For the text-containing cell, return its midpoint in [x, y] coordinate format. 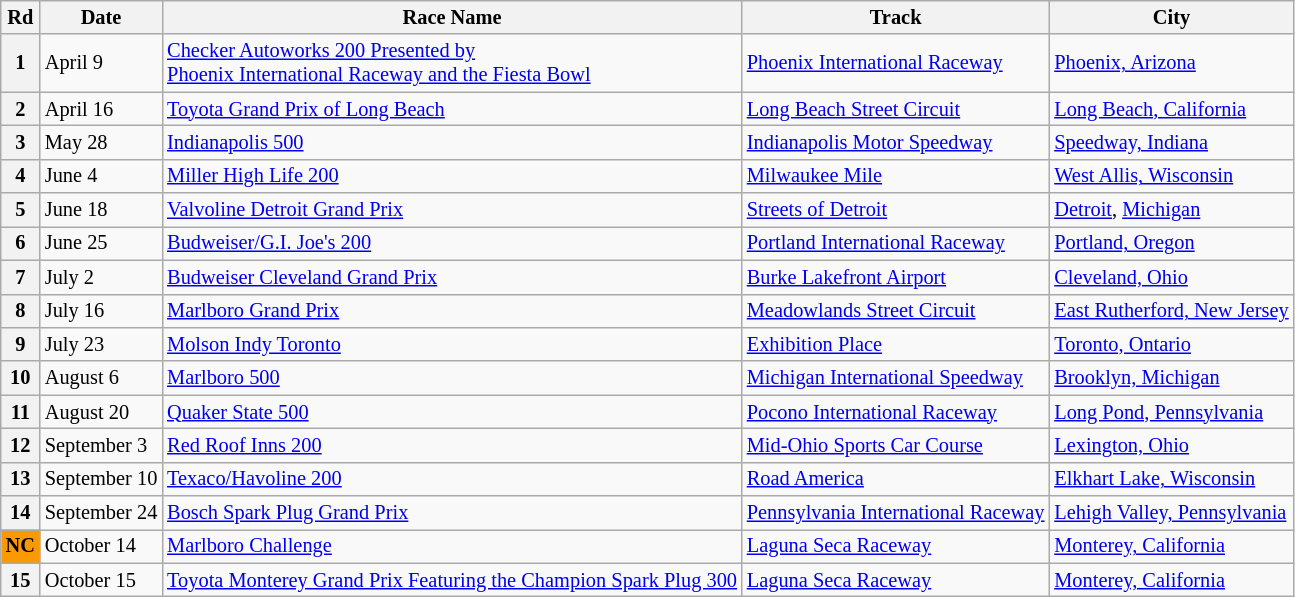
Long Beach, California [1171, 109]
Quaker State 500 [452, 412]
October 14 [101, 546]
Exhibition Place [896, 344]
West Allis, Wisconsin [1171, 176]
Lexington, Ohio [1171, 445]
Date [101, 17]
Valvoline Detroit Grand Prix [452, 210]
May 28 [101, 142]
9 [20, 344]
Phoenix, Arizona [1171, 63]
6 [20, 243]
June 25 [101, 243]
7 [20, 277]
Bosch Spark Plug Grand Prix [452, 513]
Lehigh Valley, Pennsylvania [1171, 513]
April 16 [101, 109]
Milwaukee Mile [896, 176]
Road America [896, 479]
Cleveland, Ohio [1171, 277]
Toyota Monterey Grand Prix Featuring the Champion Spark Plug 300 [452, 580]
1 [20, 63]
Elkhart Lake, Wisconsin [1171, 479]
September 10 [101, 479]
East Rutherford, New Jersey [1171, 311]
Burke Lakefront Airport [896, 277]
Track [896, 17]
August 6 [101, 378]
August 20 [101, 412]
Speedway, Indiana [1171, 142]
Michigan International Speedway [896, 378]
12 [20, 445]
NC [20, 546]
April 9 [101, 63]
Detroit, Michigan [1171, 210]
Red Roof Inns 200 [452, 445]
Budweiser Cleveland Grand Prix [452, 277]
Budweiser/G.I. Joe's 200 [452, 243]
Molson Indy Toronto [452, 344]
2 [20, 109]
Long Beach Street Circuit [896, 109]
14 [20, 513]
Pocono International Raceway [896, 412]
July 23 [101, 344]
Pennsylvania International Raceway [896, 513]
Mid-Ohio Sports Car Course [896, 445]
Checker Autoworks 200 Presented byPhoenix International Raceway and the Fiesta Bowl [452, 63]
Marlboro 500 [452, 378]
Streets of Detroit [896, 210]
June 4 [101, 176]
City [1171, 17]
Indianapolis Motor Speedway [896, 142]
4 [20, 176]
3 [20, 142]
October 15 [101, 580]
Race Name [452, 17]
July 16 [101, 311]
September 24 [101, 513]
Toyota Grand Prix of Long Beach [452, 109]
Portland, Oregon [1171, 243]
Brooklyn, Michigan [1171, 378]
15 [20, 580]
Phoenix International Raceway [896, 63]
13 [20, 479]
Portland International Raceway [896, 243]
July 2 [101, 277]
Marlboro Grand Prix [452, 311]
5 [20, 210]
Marlboro Challenge [452, 546]
June 18 [101, 210]
September 3 [101, 445]
Toronto, Ontario [1171, 344]
Indianapolis 500 [452, 142]
8 [20, 311]
Long Pond, Pennsylvania [1171, 412]
10 [20, 378]
Rd [20, 17]
11 [20, 412]
Meadowlands Street Circuit [896, 311]
Texaco/Havoline 200 [452, 479]
Miller High Life 200 [452, 176]
